Extract the (x, y) coordinate from the center of the cell holding the provided text.  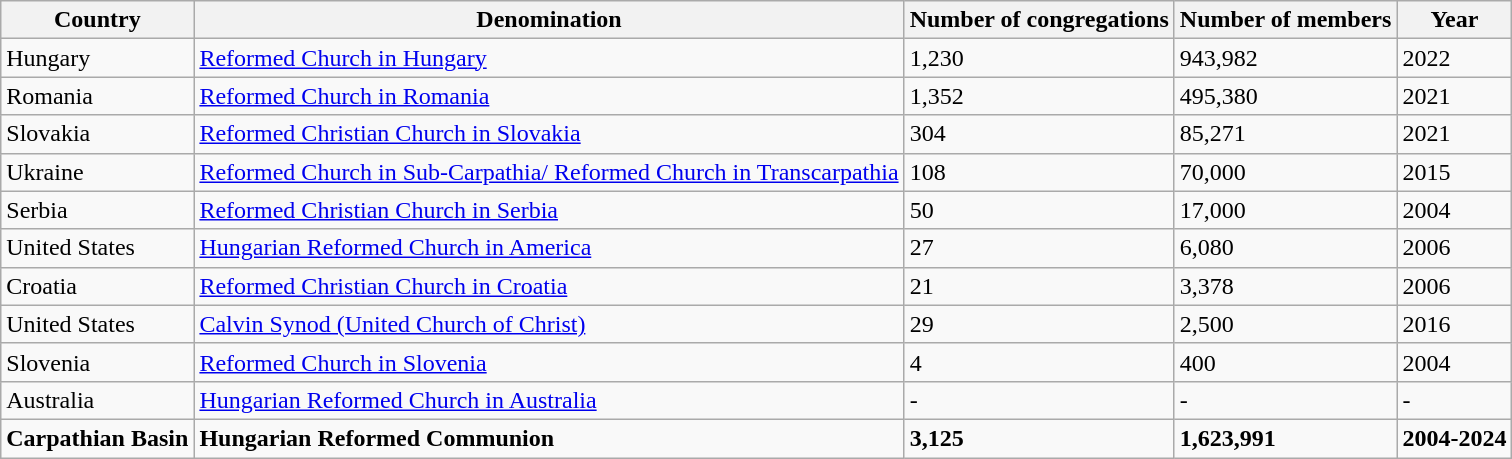
21 (1039, 286)
Australia (98, 400)
27 (1039, 248)
50 (1039, 210)
1,623,991 (1286, 438)
1,230 (1039, 58)
70,000 (1286, 172)
2015 (1454, 172)
Reformed Christian Church in Slovakia (549, 134)
Reformed Church in Hungary (549, 58)
Ukraine (98, 172)
6,080 (1286, 248)
Reformed Church in Sub-Carpathia/ Reformed Church in Transcarpathia (549, 172)
2004-2024 (1454, 438)
3,125 (1039, 438)
Calvin Synod (United Church of Christ) (549, 324)
2,500 (1286, 324)
Croatia (98, 286)
2022 (1454, 58)
1,352 (1039, 96)
4 (1039, 362)
Hungarian Reformed Church in America (549, 248)
Reformed Church in Romania (549, 96)
Slovenia (98, 362)
17,000 (1286, 210)
Number of congregations (1039, 20)
Hungarian Reformed Communion (549, 438)
Reformed Church in Slovenia (549, 362)
Country (98, 20)
29 (1039, 324)
Hungarian Reformed Church in Australia (549, 400)
Denomination (549, 20)
304 (1039, 134)
Carpathian Basin (98, 438)
Slovakia (98, 134)
2016 (1454, 324)
400 (1286, 362)
943,982 (1286, 58)
85,271 (1286, 134)
Year (1454, 20)
Romania (98, 96)
3,378 (1286, 286)
495,380 (1286, 96)
Serbia (98, 210)
Reformed Christian Church in Croatia (549, 286)
Hungary (98, 58)
108 (1039, 172)
Number of members (1286, 20)
Reformed Christian Church in Serbia (549, 210)
